Provide the [X, Y] coordinate of the cell's center where the given text is located.  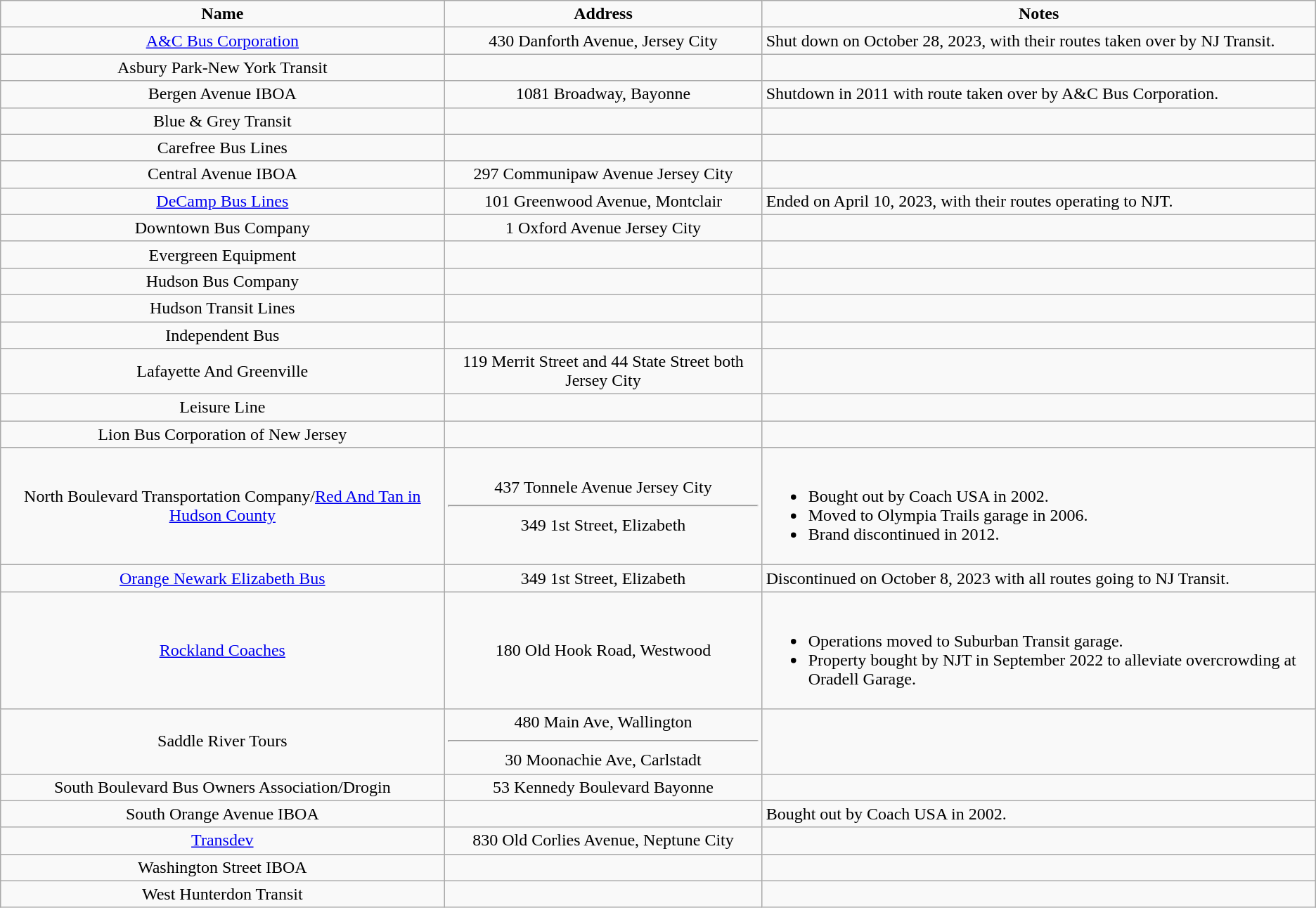
Leisure Line [222, 408]
1 Oxford Avenue Jersey City [603, 228]
437 Tonnele Avenue Jersey City349 1st Street, Elizabeth [603, 506]
South Orange Avenue IBOA [222, 814]
Bought out by Coach USA in 2002. [1039, 814]
Ended on April 10, 2023, with their routes operating to NJT. [1039, 201]
Transdev [222, 841]
Washington Street IBOA [222, 867]
Name [222, 14]
Bergen Avenue IBOA [222, 94]
Shutdown in 2011 with route taken over by A&C Bus Corporation. [1039, 94]
1081 Broadway, Bayonne [603, 94]
Lion Bus Corporation of New Jersey [222, 434]
119 Merrit Street and 44 State Street both Jersey City [603, 371]
West Hunterdon Transit [222, 894]
A&C Bus Corporation [222, 41]
180 Old Hook Road, Westwood [603, 651]
Saddle River Tours [222, 741]
Rockland Coaches [222, 651]
Bought out by Coach USA in 2002.Moved to Olympia Trails garage in 2006.Brand discontinued in 2012. [1039, 506]
Asbury Park-New York Transit [222, 67]
Discontinued on October 8, 2023 with all routes going to NJ Transit. [1039, 578]
Notes [1039, 14]
53 Kennedy Boulevard Bayonne [603, 787]
Carefree Bus Lines [222, 148]
Evergreen Equipment [222, 254]
101 Greenwood Avenue, Montclair [603, 201]
830 Old Corlies Avenue, Neptune City [603, 841]
Address [603, 14]
South Boulevard Bus Owners Association/Drogin [222, 787]
Independent Bus [222, 335]
349 1st Street, Elizabeth [603, 578]
Hudson Transit Lines [222, 308]
Downtown Bus Company [222, 228]
Central Avenue IBOA [222, 174]
Blue & Grey Transit [222, 121]
Shut down on October 28, 2023, with their routes taken over by NJ Transit. [1039, 41]
Hudson Bus Company [222, 281]
Orange Newark Elizabeth Bus [222, 578]
430 Danforth Avenue, Jersey City [603, 41]
DeCamp Bus Lines [222, 201]
297 Communipaw Avenue Jersey City [603, 174]
Lafayette And Greenville [222, 371]
Operations moved to Suburban Transit garage.Property bought by NJT in September 2022 to alleviate overcrowding at Oradell Garage. [1039, 651]
North Boulevard Transportation Company/Red And Tan in Hudson County [222, 506]
480 Main Ave, Wallington30 Moonachie Ave, Carlstadt [603, 741]
